Output the (X, Y) coordinate of the center of the cell containing the given text.  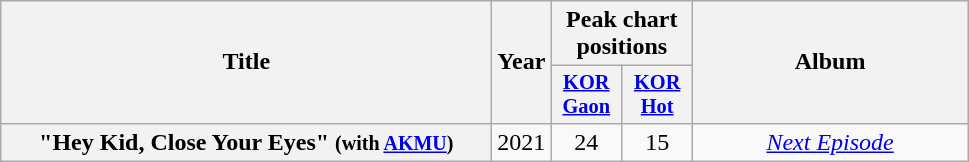
24 (586, 142)
Album (830, 62)
KORHot (658, 95)
Title (246, 62)
KORGaon (586, 95)
Next Episode (830, 142)
2021 (522, 142)
15 (658, 142)
Peak chart positions (622, 34)
"Hey Kid, Close Your Eyes" (with AKMU) (246, 142)
Year (522, 62)
